Capture the cell that displays the provided text and extract its (X, Y) central coordinate. 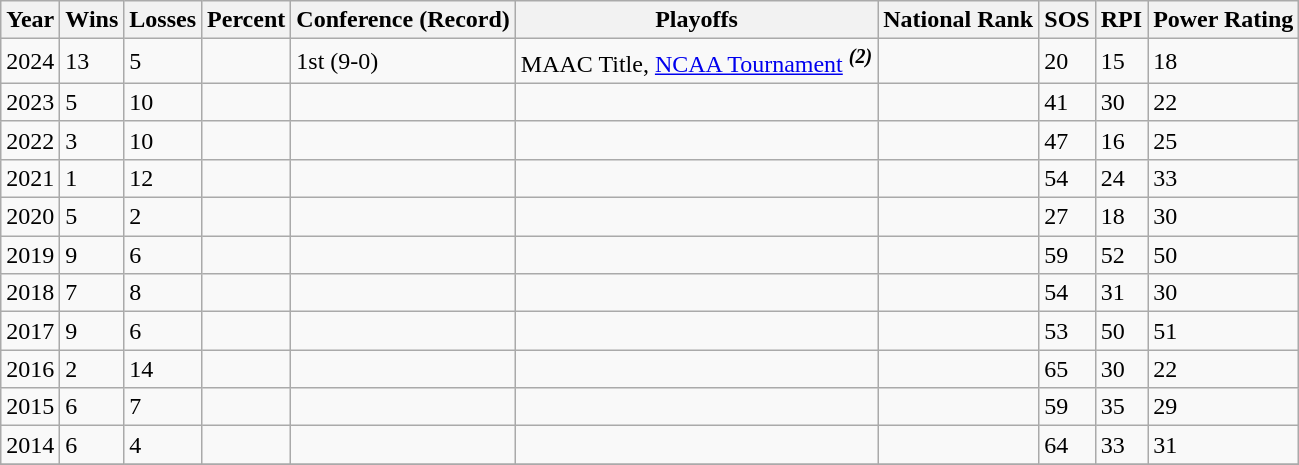
29 (1224, 407)
3 (92, 140)
RPI (1121, 20)
Losses (163, 20)
64 (1067, 445)
National Rank (958, 20)
14 (163, 369)
2016 (30, 369)
2021 (30, 178)
2014 (30, 445)
47 (1067, 140)
4 (163, 445)
2023 (30, 102)
MAAC Title, NCAA Tournament (2) (696, 62)
8 (163, 293)
Wins (92, 20)
35 (1121, 407)
2022 (30, 140)
25 (1224, 140)
27 (1067, 217)
13 (92, 62)
Conference (Record) (404, 20)
2020 (30, 217)
20 (1067, 62)
52 (1121, 255)
Power Rating (1224, 20)
2018 (30, 293)
Playoffs (696, 20)
16 (1121, 140)
53 (1067, 331)
SOS (1067, 20)
15 (1121, 62)
1st (9-0) (404, 62)
65 (1067, 369)
24 (1121, 178)
Percent (246, 20)
41 (1067, 102)
2015 (30, 407)
51 (1224, 331)
12 (163, 178)
Year (30, 20)
2019 (30, 255)
2024 (30, 62)
1 (92, 178)
2017 (30, 331)
